Output the (x, y) coordinate of the center of the cell containing the given text.  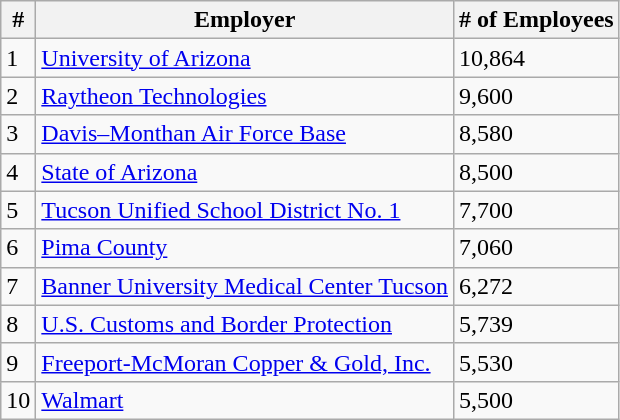
University of Arizona (245, 58)
7 (18, 286)
5,530 (536, 362)
5,500 (536, 400)
Raytheon Technologies (245, 96)
5,739 (536, 324)
# (18, 20)
7,700 (536, 210)
10 (18, 400)
6,272 (536, 286)
Walmart (245, 400)
1 (18, 58)
3 (18, 134)
6 (18, 248)
4 (18, 172)
Freeport-McMoran Copper & Gold, Inc. (245, 362)
Banner University Medical Center Tucson (245, 286)
Pima County (245, 248)
9,600 (536, 96)
2 (18, 96)
# of Employees (536, 20)
5 (18, 210)
State of Arizona (245, 172)
8,580 (536, 134)
9 (18, 362)
Tucson Unified School District No. 1 (245, 210)
10,864 (536, 58)
Davis–Monthan Air Force Base (245, 134)
U.S. Customs and Border Protection (245, 324)
8,500 (536, 172)
Employer (245, 20)
8 (18, 324)
7,060 (536, 248)
